Pinpoint the cell where the given text exists, returning its [X, Y] midpoint coordinate. 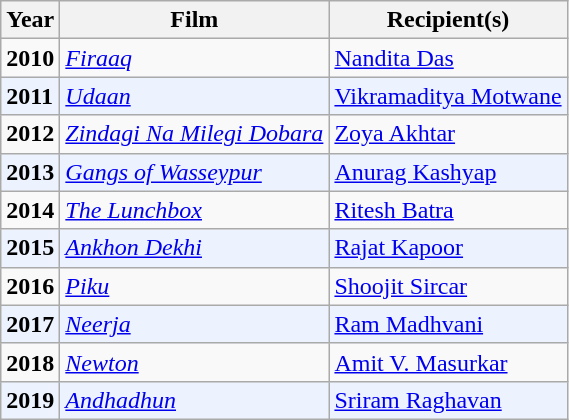
Film [194, 20]
Amit V. Masurkar [448, 362]
2015 [30, 248]
Year [30, 20]
2018 [30, 362]
Recipient(s) [448, 20]
Neerja [194, 324]
2016 [30, 286]
2017 [30, 324]
2019 [30, 400]
Newton [194, 362]
2010 [30, 58]
2014 [30, 210]
Vikramaditya Motwane [448, 96]
Gangs of Wasseypur [194, 172]
Anurag Kashyap [448, 172]
Ritesh Batra [448, 210]
Ankhon Dekhi [194, 248]
Zoya Akhtar [448, 134]
2011 [30, 96]
Nandita Das [448, 58]
2012 [30, 134]
2013 [30, 172]
Zindagi Na Milegi Dobara [194, 134]
Sriram Raghavan [448, 400]
Firaaq [194, 58]
Shoojit Sircar [448, 286]
Rajat Kapoor [448, 248]
Ram Madhvani [448, 324]
Udaan [194, 96]
Piku [194, 286]
Andhadhun [194, 400]
The Lunchbox [194, 210]
